Detect which cell encompasses the target text, then output its [X, Y] center coordinate. 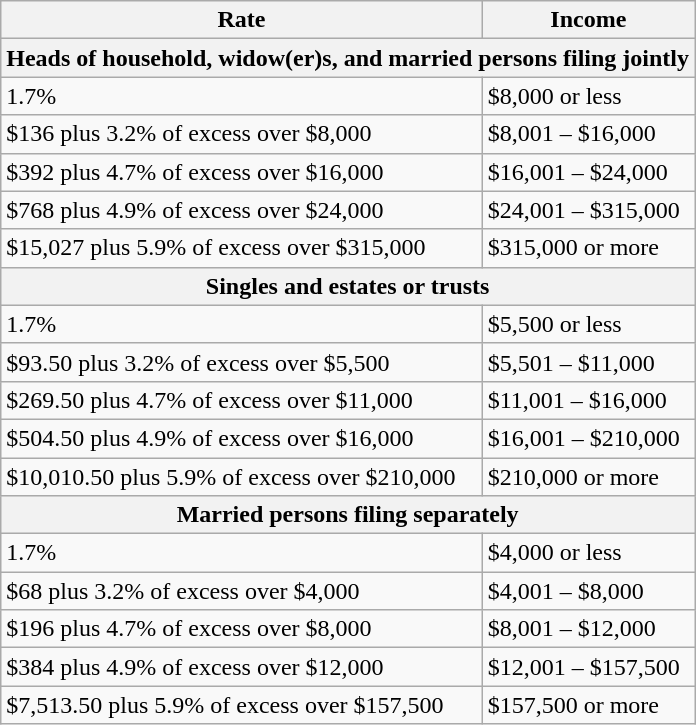
$8,001 – $16,000 [588, 134]
$11,001 – $16,000 [588, 400]
$12,001 – $157,500 [588, 667]
$157,500 or more [588, 705]
$93.50 plus 3.2% of excess over $5,500 [242, 362]
$68 plus 3.2% of excess over $4,000 [242, 591]
$7,513.50 plus 5.9% of excess over $157,500 [242, 705]
$10,010.50 plus 5.9% of excess over $210,000 [242, 477]
$24,001 – $315,000 [588, 210]
$4,000 or less [588, 553]
$384 plus 4.9% of excess over $12,000 [242, 667]
$8,000 or less [588, 96]
$392 plus 4.7% of excess over $16,000 [242, 172]
Heads of household, widow(er)s, and married persons filing jointly [348, 58]
Rate [242, 20]
Income [588, 20]
$136 plus 3.2% of excess over $8,000 [242, 134]
$5,501 – $11,000 [588, 362]
$8,001 – $12,000 [588, 629]
$4,001 – $8,000 [588, 591]
$16,001 – $210,000 [588, 438]
$210,000 or more [588, 477]
$5,500 or less [588, 324]
$269.50 plus 4.7% of excess over $11,000 [242, 400]
$16,001 – $24,000 [588, 172]
$315,000 or more [588, 248]
$196 plus 4.7% of excess over $8,000 [242, 629]
Singles and estates or trusts [348, 286]
$504.50 plus 4.9% of excess over $16,000 [242, 438]
Married persons filing separately [348, 515]
$768 plus 4.9% of excess over $24,000 [242, 210]
$15,027 plus 5.9% of excess over $315,000 [242, 248]
